Locate the cell with the specified text and output its (X, Y) center coordinate. 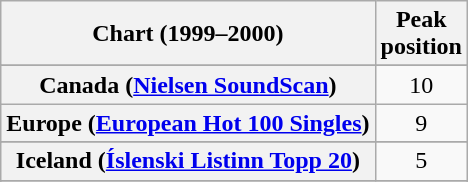
Chart (1999–2000) (188, 34)
9 (421, 123)
5 (421, 161)
Canada (Nielsen SoundScan) (188, 85)
Iceland (Íslenski Listinn Topp 20) (188, 161)
Peakposition (421, 34)
10 (421, 85)
Europe (European Hot 100 Singles) (188, 123)
